Determine the [X, Y] coordinate at the center of the cell enclosing the given text.  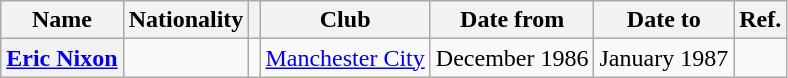
Date from [512, 20]
Nationality [186, 20]
Club [345, 20]
Eric Nixon [62, 58]
January 1987 [664, 58]
Date to [664, 20]
December 1986 [512, 58]
Name [62, 20]
Ref. [760, 20]
Manchester City [345, 58]
